Find where the given text appears and provide that cell's center as (x, y) coordinate. 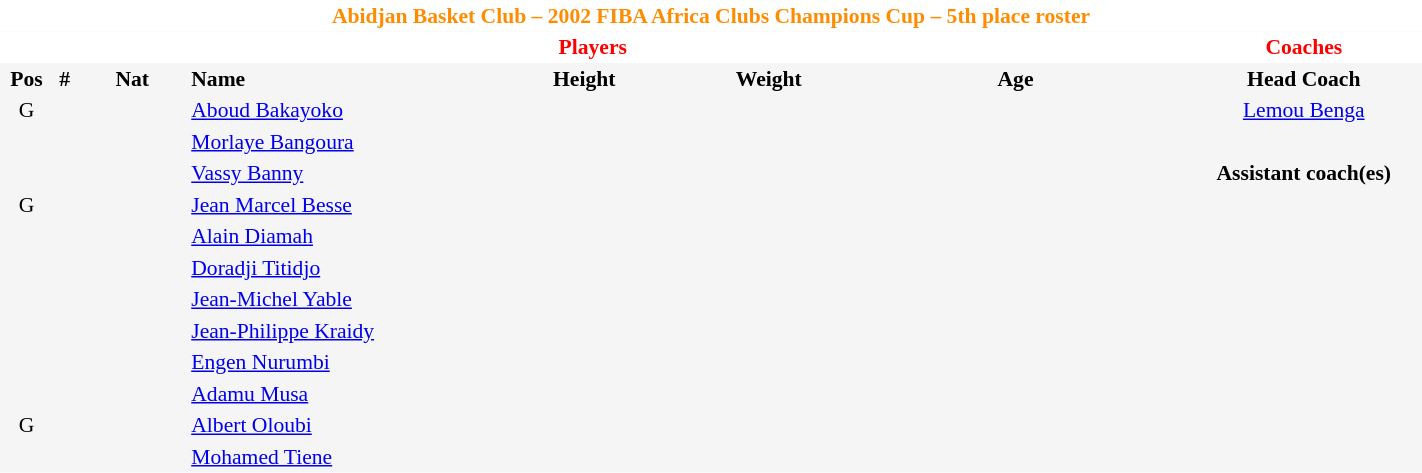
Head Coach (1304, 79)
Pos (26, 79)
# (64, 79)
Lemou Benga (1304, 110)
Morlaye Bangoura (332, 142)
Age (1016, 79)
Aboud Bakayoko (332, 110)
Albert Oloubi (332, 426)
Jean-Philippe Kraidy (332, 331)
Engen Nurumbi (332, 362)
Vassy Banny (332, 174)
Doradji Titidjo (332, 268)
Abidjan Basket Club – 2002 FIBA Africa Clubs Champions Cup – 5th place roster (711, 16)
Jean Marcel Besse (332, 205)
Name (332, 79)
Coaches (1304, 48)
Height (584, 79)
Alain Diamah (332, 236)
Mohamed Tiene (332, 457)
Adamu Musa (332, 394)
Players (593, 48)
Weight (768, 79)
Nat (132, 79)
Jean-Michel Yable (332, 300)
Assistant coach(es) (1304, 174)
